Determine the (X, Y) coordinate at the center of the cell enclosing the given text.  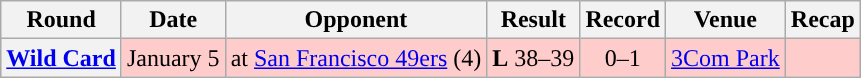
Round (62, 20)
L 38–39 (534, 58)
Venue (726, 20)
Opponent (356, 20)
Result (534, 20)
Recap (822, 20)
January 5 (173, 58)
Record (623, 20)
at San Francisco 49ers (4) (356, 58)
Date (173, 20)
Wild Card (62, 58)
0–1 (623, 58)
3Com Park (726, 58)
